Pinpoint the cell where the given text exists, returning its (X, Y) midpoint coordinate. 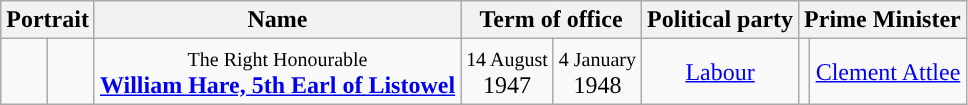
Clement Attlee (888, 72)
Term of office (552, 20)
14 August1947 (508, 72)
Political party (720, 20)
The Right HonourableWilliam Hare, 5th Earl of Listowel (277, 72)
4 January1948 (597, 72)
Labour (720, 72)
Prime Minister (883, 20)
Name (277, 20)
Portrait (48, 20)
